From the cell containing the given text, extract its center point as [X, Y] coordinate. 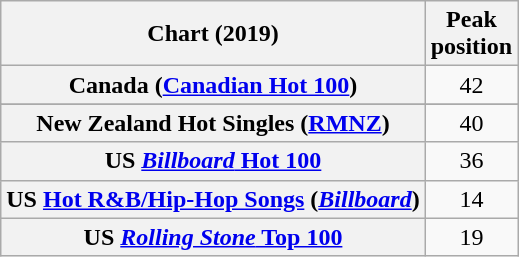
Canada (Canadian Hot 100) [213, 85]
40 [471, 123]
36 [471, 161]
42 [471, 85]
US Billboard Hot 100 [213, 161]
US Hot R&B/Hip-Hop Songs (Billboard) [213, 199]
19 [471, 237]
Peakposition [471, 34]
New Zealand Hot Singles (RMNZ) [213, 123]
US Rolling Stone Top 100 [213, 237]
14 [471, 199]
Chart (2019) [213, 34]
